Output the [X, Y] coordinate of the center of the cell containing the given text.  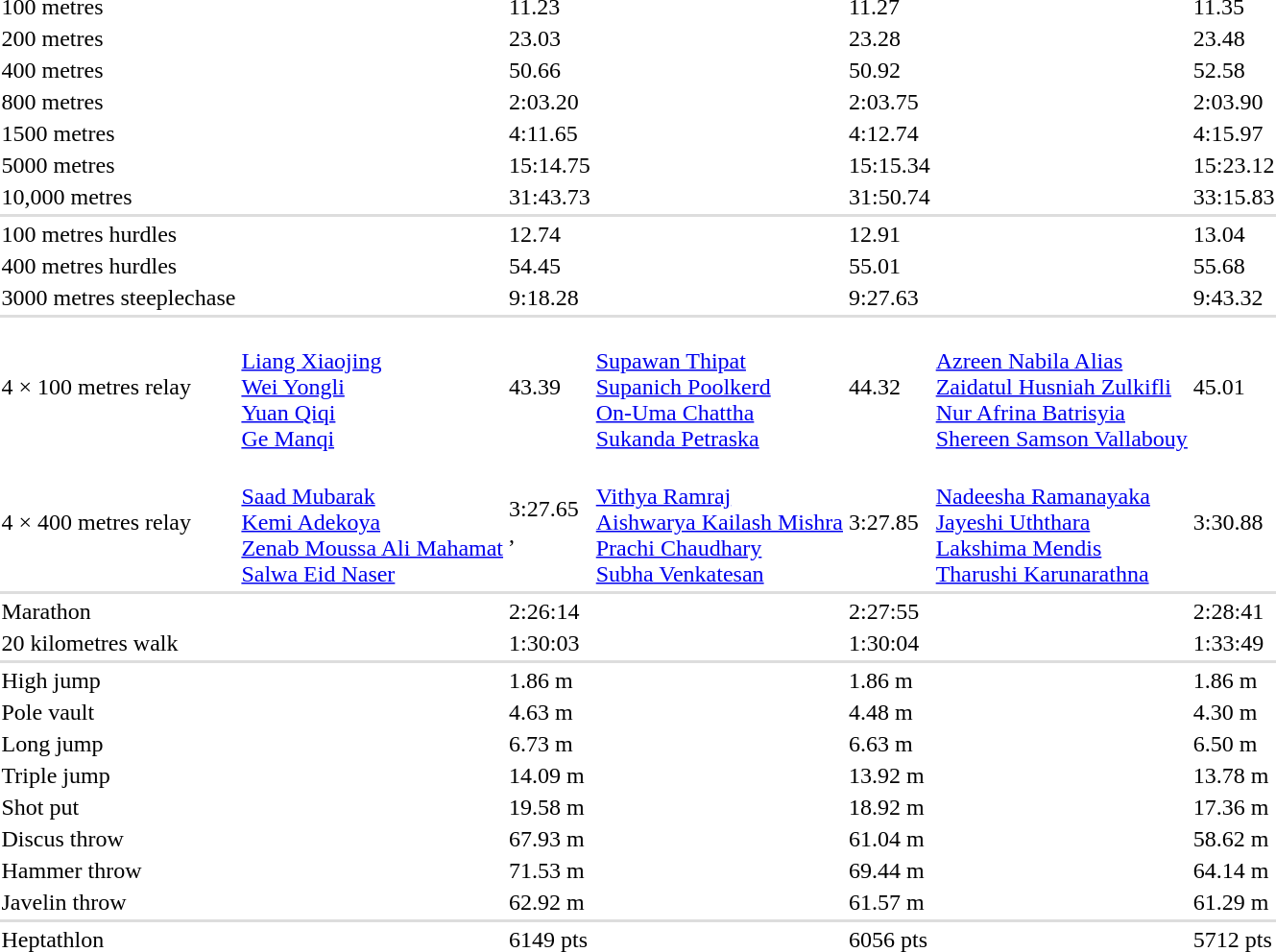
13.78 m [1234, 775]
1:30:03 [550, 643]
12.74 [550, 234]
400 metres [119, 70]
67.93 m [550, 839]
43.39 [550, 387]
Saad MubarakKemi AdekoyaZenab Moussa Ali MahamatSalwa Eid Naser [373, 522]
50.92 [889, 70]
3:30.88 [1234, 522]
Liang XiaojingWei YongliYuan QiqiGe Manqi [373, 387]
23.48 [1234, 38]
31:43.73 [550, 197]
17.36 m [1234, 807]
3:27.65, [550, 522]
44.32 [889, 387]
54.45 [550, 266]
15:23.12 [1234, 165]
2:03.75 [889, 102]
Discus throw [119, 839]
13.92 m [889, 775]
50.66 [550, 70]
55.01 [889, 266]
55.68 [1234, 266]
62.92 m [550, 902]
3000 metres steeplechase [119, 297]
71.53 m [550, 870]
6.73 m [550, 744]
4:11.65 [550, 133]
64.14 m [1234, 870]
61.29 m [1234, 902]
6.50 m [1234, 744]
Hammer throw [119, 870]
High jump [119, 680]
23.28 [889, 38]
4 × 400 metres relay [119, 522]
Javelin throw [119, 902]
18.92 m [889, 807]
4.48 m [889, 712]
33:15.83 [1234, 197]
14.09 m [550, 775]
2:26:14 [550, 611]
9:27.63 [889, 297]
20 kilometres walk [119, 643]
10,000 metres [119, 197]
4 × 100 metres relay [119, 387]
58.62 m [1234, 839]
9:43.32 [1234, 297]
Nadeesha RamanayakaJayeshi UththaraLakshima MendisTharushi Karunarathna [1062, 522]
31:50.74 [889, 197]
61.04 m [889, 839]
2:28:41 [1234, 611]
100 metres hurdles [119, 234]
15:15.34 [889, 165]
45.01 [1234, 387]
400 metres hurdles [119, 266]
2:03.90 [1234, 102]
Long jump [119, 744]
200 metres [119, 38]
12.91 [889, 234]
2:27:55 [889, 611]
5000 metres [119, 165]
2:03.20 [550, 102]
61.57 m [889, 902]
1:33:49 [1234, 643]
Vithya RamrajAishwarya Kailash MishraPrachi ChaudharySubha Venkatesan [719, 522]
Pole vault [119, 712]
4:15.97 [1234, 133]
800 metres [119, 102]
Azreen Nabila AliasZaidatul Husniah ZulkifliNur Afrina BatrisyiaShereen Samson Vallabouy [1062, 387]
52.58 [1234, 70]
15:14.75 [550, 165]
23.03 [550, 38]
1:30:04 [889, 643]
Supawan ThipatSupanich PoolkerdOn-Uma ChatthaSukanda Petraska [719, 387]
Shot put [119, 807]
19.58 m [550, 807]
69.44 m [889, 870]
3:27.85 [889, 522]
4:12.74 [889, 133]
6.63 m [889, 744]
Marathon [119, 611]
4.63 m [550, 712]
4.30 m [1234, 712]
1500 metres [119, 133]
9:18.28 [550, 297]
13.04 [1234, 234]
Triple jump [119, 775]
